Detect which cell encompasses the target text, then output its [x, y] center coordinate. 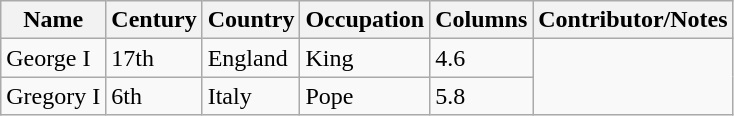
Gregory I [54, 96]
4.6 [482, 58]
Contributor/Notes [633, 20]
Italy [251, 96]
17th [154, 58]
Century [154, 20]
Country [251, 20]
5.8 [482, 96]
King [365, 58]
Name [54, 20]
England [251, 58]
6th [154, 96]
Occupation [365, 20]
Columns [482, 20]
George I [54, 58]
Pope [365, 96]
